Detect which cell encompasses the target text, then output its (x, y) center coordinate. 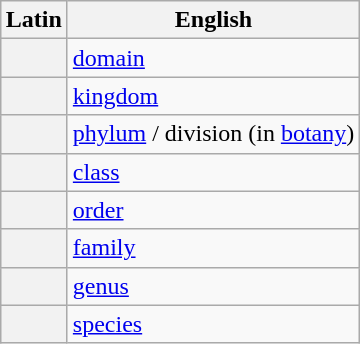
family (213, 248)
species (213, 324)
genus (213, 286)
domain (213, 58)
kingdom (213, 96)
class (213, 172)
Latin (34, 20)
English (213, 20)
phylum / division (in botany) (213, 134)
order (213, 210)
